Return (X, Y) of the center of cell containing provided text 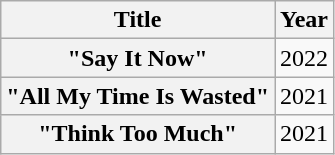
Title (138, 20)
2022 (304, 58)
"Think Too Much" (138, 134)
"Say It Now" (138, 58)
"All My Time Is Wasted" (138, 96)
Year (304, 20)
